Identify which cell holds the provided text, then report its (x, y) central coordinate. 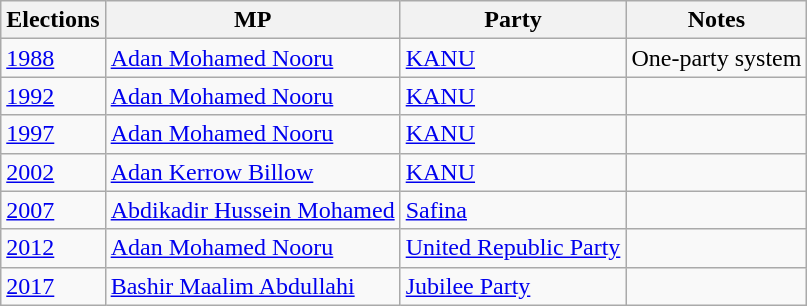
1992 (53, 96)
United Republic Party (513, 248)
Notes (716, 20)
Elections (53, 20)
2007 (53, 210)
1997 (53, 134)
One-party system (716, 58)
Jubilee Party (513, 286)
MP (252, 20)
Party (513, 20)
2012 (53, 248)
Safina (513, 210)
Abdikadir Hussein Mohamed (252, 210)
Bashir Maalim Abdullahi (252, 286)
2002 (53, 172)
Adan Kerrow Billow (252, 172)
2017 (53, 286)
1988 (53, 58)
